Return the (x, y) coordinate for the center point of the cell that contains the specified text.  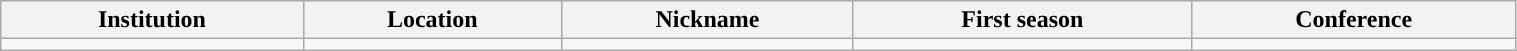
Location (432, 20)
First season (1022, 20)
Institution (152, 20)
Conference (1354, 20)
Nickname (707, 20)
